Identify which cell holds the provided text, then report its (x, y) central coordinate. 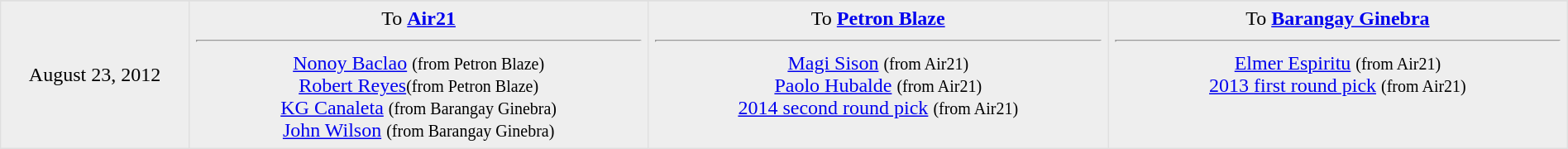
August 23, 2012 (95, 74)
To Petron BlazeMagi Sison (from Air21) Paolo Hubalde (from Air21) 2014 second round pick (from Air21) (878, 74)
To Barangay Ginebra Elmer Espiritu (from Air21) 2013 first round pick (from Air21) (1338, 74)
To Air21Nonoy Baclao (from Petron Blaze) Robert Reyes(from Petron Blaze) KG Canaleta (from Barangay Ginebra) John Wilson (from Barangay Ginebra) (418, 74)
